Provide the [x, y] coordinate of the cell's center where the given text is located.  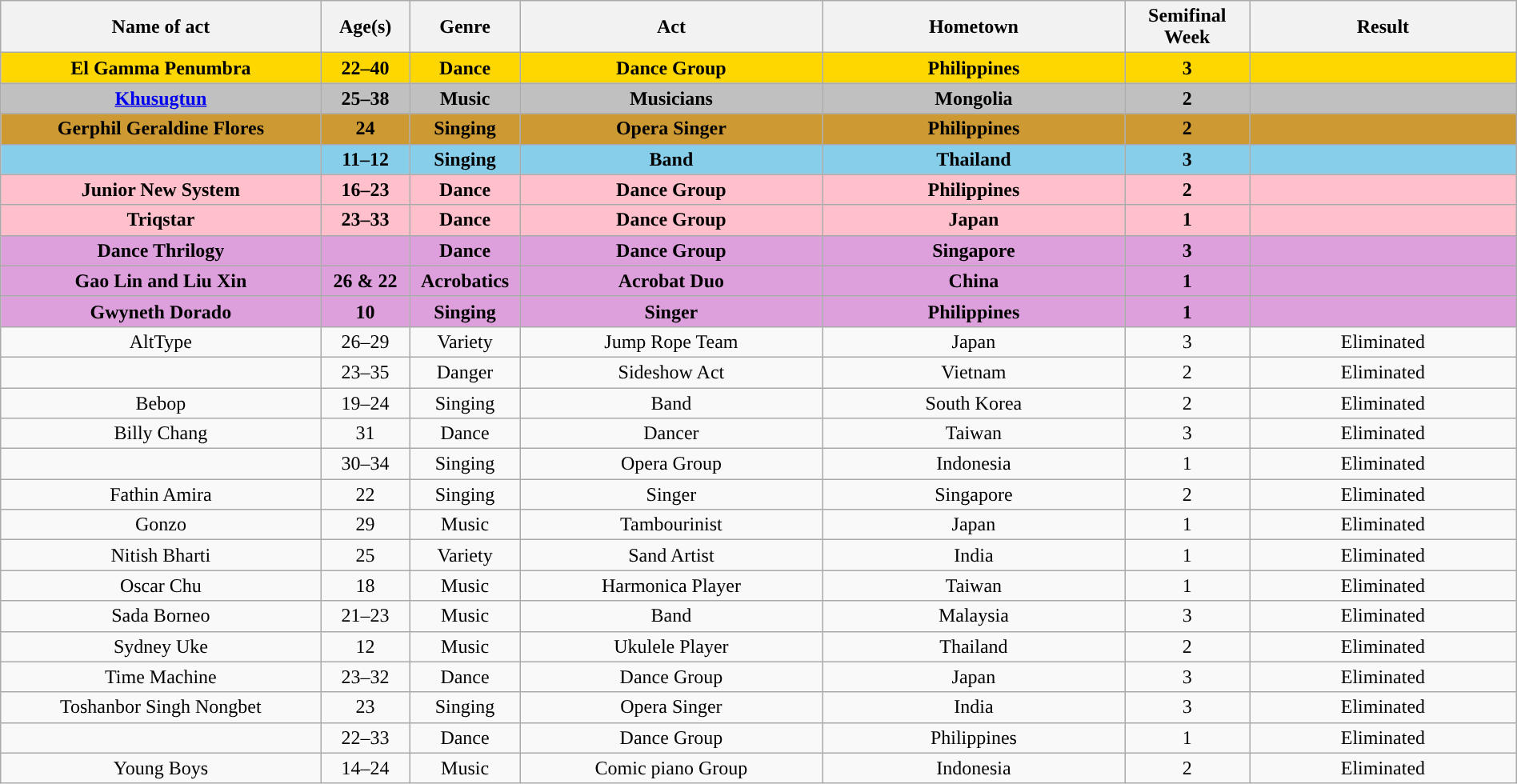
Gonzo [161, 525]
Dance Thrilogy [161, 250]
Tambourinist [671, 525]
12 [365, 646]
Gao Lin and Liu Xin [161, 281]
Bebop [161, 402]
El Gamma Penumbra [161, 68]
19–24 [365, 402]
Nitish Bharti [161, 555]
23–32 [365, 677]
Gwyneth Dorado [161, 311]
25 [365, 555]
30–34 [365, 464]
25–38 [365, 98]
Vietnam [974, 372]
Musicians [671, 98]
26 & 22 [365, 281]
22–40 [365, 68]
18 [365, 586]
16–23 [365, 190]
29 [365, 525]
AltType [161, 342]
Acrobat Duo [671, 281]
23–35 [365, 372]
Jump Rope Team [671, 342]
22 [365, 494]
Young Boys [161, 768]
23–33 [365, 220]
Danger [465, 372]
Dancer [671, 434]
Mongolia [974, 98]
Fathin Amira [161, 494]
22–33 [365, 738]
Act [671, 27]
24 [365, 129]
Gerphil Geraldine Flores [161, 129]
21–23 [365, 616]
Triqstar [161, 220]
Acrobatics [465, 281]
Ukulele Player [671, 646]
Sideshow Act [671, 372]
Sydney Uke [161, 646]
Age(s) [365, 27]
Khusugtun [161, 98]
Opera Group [671, 464]
South Korea [974, 402]
26–29 [365, 342]
Semifinal Week [1187, 27]
Junior New System [161, 190]
Name of act [161, 27]
Hometown [974, 27]
Billy Chang [161, 434]
11–12 [365, 159]
31 [365, 434]
23 [365, 707]
Oscar Chu [161, 586]
Toshanbor Singh Nongbet [161, 707]
China [974, 281]
10 [365, 311]
Comic piano Group [671, 768]
Sand Artist [671, 555]
Time Machine [161, 677]
Genre [465, 27]
Malaysia [974, 616]
14–24 [365, 768]
Harmonica Player [671, 586]
Result [1383, 27]
Sada Borneo [161, 616]
